Find where the given text appears and provide that cell's center as [x, y] coordinate. 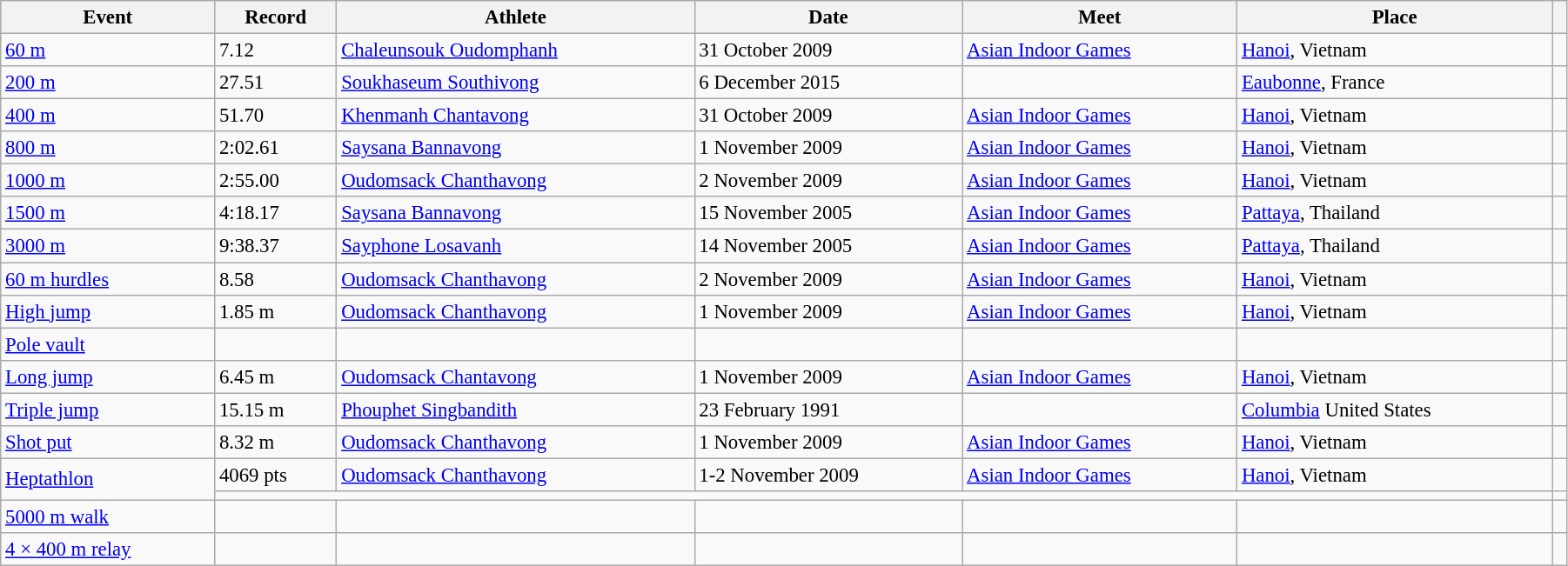
5000 m walk [108, 516]
15.15 m [276, 410]
400 m [108, 116]
51.70 [276, 116]
Long jump [108, 376]
Oudomsack Chantavong [515, 376]
Shot put [108, 443]
6.45 m [276, 376]
3000 m [108, 246]
1-2 November 2009 [828, 475]
Sayphone Losavanh [515, 246]
60 m [108, 50]
9:38.37 [276, 246]
Heptathlon [108, 479]
Record [276, 17]
1.85 m [276, 311]
4069 pts [276, 475]
60 m hurdles [108, 279]
14 November 2005 [828, 246]
Chaleunsouk Oudomphanh [515, 50]
Event [108, 17]
Athlete [515, 17]
Date [828, 17]
1000 m [108, 181]
4 × 400 m relay [108, 549]
15 November 2005 [828, 213]
200 m [108, 83]
Pole vault [108, 344]
Place [1395, 17]
Triple jump [108, 410]
800 m [108, 148]
Eaubonne, France [1395, 83]
4:18.17 [276, 213]
Columbia United States [1395, 410]
High jump [108, 311]
Soukhaseum Southivong [515, 83]
6 December 2015 [828, 83]
8.32 m [276, 443]
1500 m [108, 213]
Phouphet Singbandith [515, 410]
2:02.61 [276, 148]
23 February 1991 [828, 410]
27.51 [276, 83]
Khenmanh Chantavong [515, 116]
7.12 [276, 50]
2:55.00 [276, 181]
8.58 [276, 279]
Meet [1100, 17]
